Identify which cell holds the provided text, then report its (X, Y) central coordinate. 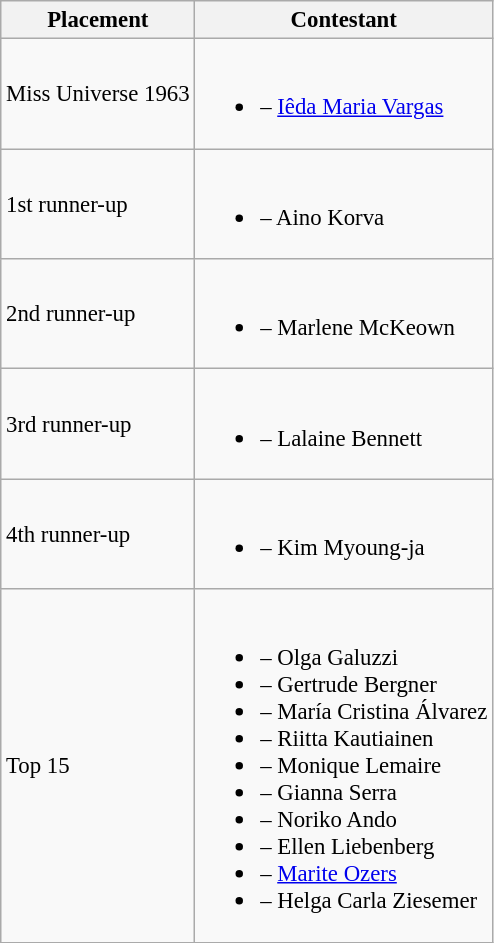
Miss Universe 1963 (98, 94)
– Iêda Maria Vargas (344, 94)
– Kim Myoung-ja (344, 534)
– Marlene McKeown (344, 314)
Top 15 (98, 766)
Placement (98, 20)
2nd runner-up (98, 314)
– Aino Korva (344, 204)
1st runner-up (98, 204)
Contestant (344, 20)
3rd runner-up (98, 424)
– Lalaine Bennett (344, 424)
4th runner-up (98, 534)
